Determine the (X, Y) coordinate at the center of the cell enclosing the given text.  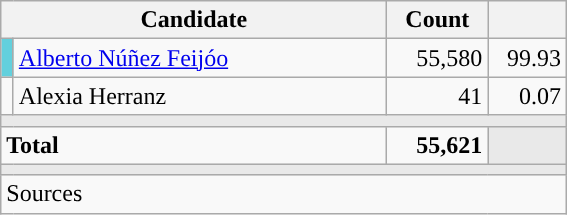
99.93 (528, 58)
Sources (284, 194)
55,580 (438, 58)
Alexia Herranz (200, 96)
Alberto Núñez Feijóo (200, 58)
Count (438, 20)
0.07 (528, 96)
Candidate (194, 20)
41 (438, 96)
Total (194, 145)
55,621 (438, 145)
